Return (X, Y) of the center of cell containing provided text 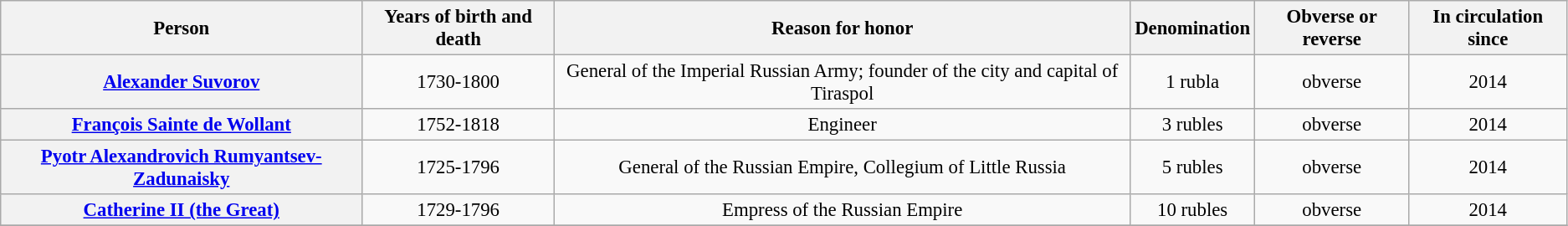
5 rubles (1193, 167)
Person (182, 28)
Empress of the Russian Empire (843, 210)
1730-1800 (459, 82)
Alexander Suvorov (182, 82)
François Sainte de Wollant (182, 125)
10 rubles (1193, 210)
Engineer (843, 125)
Pyotr Alexandrovich Rumyantsev-Zadunaisky (182, 167)
In circulation since (1488, 28)
Reason for honor (843, 28)
Obverse or reverse (1332, 28)
3 rubles (1193, 125)
1752-1818 (459, 125)
General of the Imperial Russian Army; founder of the city and capital of Tiraspol (843, 82)
1 rubla (1193, 82)
1729-1796 (459, 210)
Years of birth and death (459, 28)
Catherine II (the Great) (182, 210)
General of the Russian Empire, Collegium of Little Russia (843, 167)
1725-1796 (459, 167)
Denomination (1193, 28)
